Return [X, Y] of the center of cell containing provided text 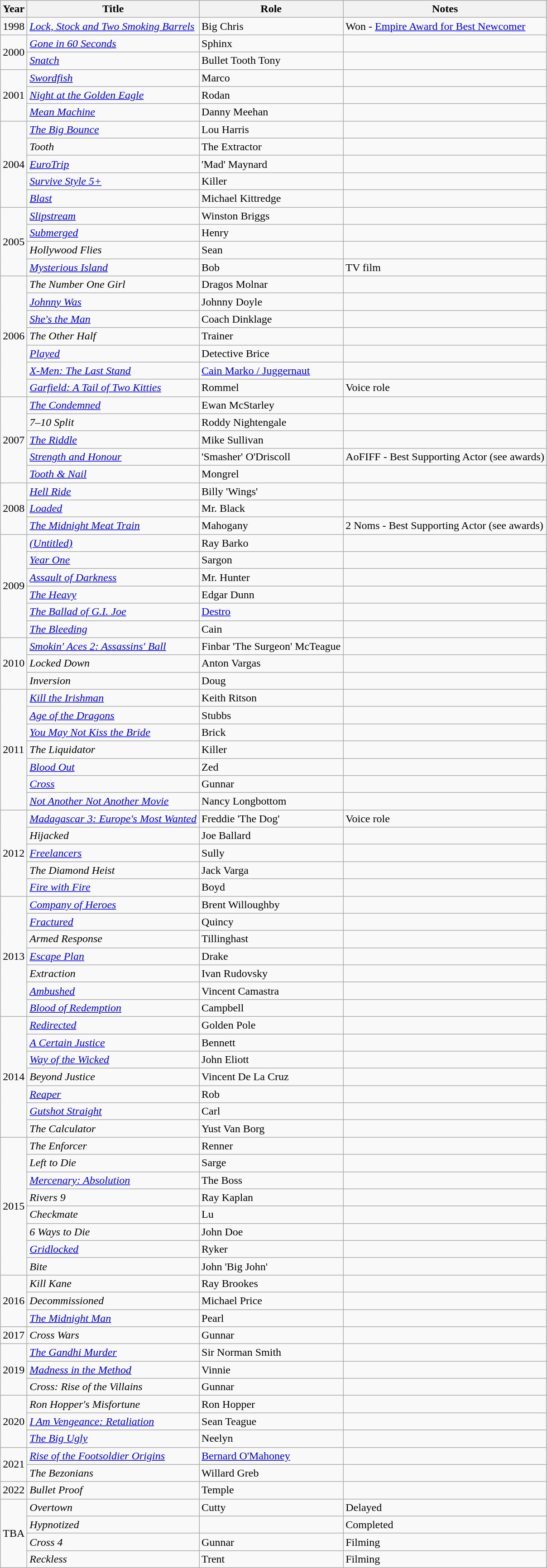
Delayed [445, 1507]
Ryker [271, 1249]
Quincy [271, 922]
The Midnight Meat Train [113, 526]
Slipstream [113, 216]
Left to Die [113, 1163]
Fractured [113, 922]
Stubbs [271, 715]
Rommel [271, 388]
2016 [14, 1301]
Rivers 9 [113, 1197]
Decommissioned [113, 1301]
1998 [14, 26]
Mercenary: Absolution [113, 1180]
Vincent De La Cruz [271, 1077]
Won - Empire Award for Best Newcomer [445, 26]
Role [271, 9]
Hypnotized [113, 1525]
Title [113, 9]
Hijacked [113, 836]
Way of the Wicked [113, 1060]
Mongrel [271, 474]
Renner [271, 1146]
Lock, Stock and Two Smoking Barrels [113, 26]
Brent Willoughby [271, 905]
Joe Ballard [271, 836]
Yust Van Borg [271, 1129]
Freelancers [113, 853]
The Calculator [113, 1129]
Mysterious Island [113, 267]
The Riddle [113, 439]
The Boss [271, 1180]
Detective Brice [271, 353]
Cross: Rise of the Villains [113, 1387]
Sargon [271, 560]
Bullet Proof [113, 1490]
Tillinghast [271, 939]
Ron Hopper [271, 1404]
Golden Pole [271, 1025]
Smokin' Aces 2: Assassins' Ball [113, 646]
Assault of Darkness [113, 577]
Blast [113, 198]
Submerged [113, 233]
The Gandhi Murder [113, 1353]
Johnny Doyle [271, 302]
Cross 4 [113, 1542]
2009 [14, 586]
Hollywood Flies [113, 250]
Mike Sullivan [271, 439]
2005 [14, 242]
2001 [14, 95]
Mr. Hunter [271, 577]
Freddie 'The Dog' [271, 819]
Sean Teague [271, 1421]
John Doe [271, 1232]
Bullet Tooth Tony [271, 61]
Kill Kane [113, 1283]
She's the Man [113, 319]
Completed [445, 1525]
Ewan McStarley [271, 405]
Destro [271, 612]
Anton Vargas [271, 663]
2007 [14, 439]
Henry [271, 233]
Cain [271, 629]
Dragos Molnar [271, 285]
Company of Heroes [113, 905]
Year One [113, 560]
Played [113, 353]
Billy 'Wings' [271, 491]
Jack Varga [271, 870]
Lu [271, 1215]
Kill the Irishman [113, 698]
Gridlocked [113, 1249]
The Heavy [113, 595]
John 'Big John' [271, 1266]
Bob [271, 267]
The Big Ugly [113, 1439]
Mean Machine [113, 112]
Roddy Nightengale [271, 422]
2021 [14, 1464]
Strength and Honour [113, 457]
Trainer [271, 336]
Zed [271, 767]
You May Not Kiss the Bride [113, 732]
2011 [14, 749]
2010 [14, 663]
'Mad' Maynard [271, 164]
Cross [113, 784]
Drake [271, 956]
Marco [271, 78]
Vinnie [271, 1370]
Tooth & Nail [113, 474]
Blood Out [113, 767]
Madagascar 3: Europe's Most Wanted [113, 819]
Sully [271, 853]
Rob [271, 1094]
2017 [14, 1335]
Bite [113, 1266]
Rise of the Footsoldier Origins [113, 1456]
Cross Wars [113, 1335]
2004 [14, 164]
Finbar 'The Surgeon' McTeague [271, 646]
Reaper [113, 1094]
The Liquidator [113, 749]
Vincent Camastra [271, 991]
Mr. Black [271, 509]
Garfield: A Tail of Two Kitties [113, 388]
Madness in the Method [113, 1370]
Doug [271, 681]
Reckless [113, 1559]
The Big Bounce [113, 129]
Not Another Not Another Movie [113, 801]
Michael Kittredge [271, 198]
2013 [14, 956]
Snatch [113, 61]
Neelyn [271, 1439]
Redirected [113, 1025]
2022 [14, 1490]
Sir Norman Smith [271, 1353]
The Extractor [271, 147]
Beyond Justice [113, 1077]
Armed Response [113, 939]
Night at the Golden Eagle [113, 95]
2020 [14, 1421]
2014 [14, 1077]
Ivan Rudovsky [271, 973]
2006 [14, 336]
Hell Ride [113, 491]
Swordfish [113, 78]
Blood of Redemption [113, 1008]
The Diamond Heist [113, 870]
Campbell [271, 1008]
Temple [271, 1490]
(Untitled) [113, 543]
Notes [445, 9]
Coach Dinklage [271, 319]
Bennett [271, 1042]
Rodan [271, 95]
Ambushed [113, 991]
6 Ways to Die [113, 1232]
The Number One Girl [113, 285]
The Enforcer [113, 1146]
Pearl [271, 1318]
AoFIFF - Best Supporting Actor (see awards) [445, 457]
I Am Vengeance: Retaliation [113, 1421]
Cain Marko / Juggernaut [271, 371]
Danny Meehan [271, 112]
The Ballad of G.I. Joe [113, 612]
Sphinx [271, 43]
Locked Down [113, 663]
Ray Kaplan [271, 1197]
Overtown [113, 1507]
Trent [271, 1559]
John Eliott [271, 1060]
Sarge [271, 1163]
Year [14, 9]
2000 [14, 52]
Michael Price [271, 1301]
Mahogany [271, 526]
Tooth [113, 147]
The Other Half [113, 336]
EuroTrip [113, 164]
The Midnight Man [113, 1318]
Johnny Was [113, 302]
Cutty [271, 1507]
TBA [14, 1533]
Fire with Fire [113, 887]
2015 [14, 1206]
Ray Brookes [271, 1283]
Gutshot Straight [113, 1111]
Loaded [113, 509]
Willard Greb [271, 1473]
Boyd [271, 887]
Big Chris [271, 26]
A Certain Justice [113, 1042]
Lou Harris [271, 129]
Age of the Dragons [113, 715]
X-Men: The Last Stand [113, 371]
Nancy Longbottom [271, 801]
2 Noms - Best Supporting Actor (see awards) [445, 526]
Extraction [113, 973]
'Smasher' O'Driscoll [271, 457]
Keith Ritson [271, 698]
2008 [14, 508]
Ron Hopper's Misfortune [113, 1404]
7–10 Split [113, 422]
The Bleeding [113, 629]
Winston Briggs [271, 216]
Inversion [113, 681]
The Condemned [113, 405]
Checkmate [113, 1215]
Brick [271, 732]
2019 [14, 1370]
TV film [445, 267]
Gone in 60 Seconds [113, 43]
Ray Barko [271, 543]
Survive Style 5+ [113, 181]
2012 [14, 853]
The Bezonians [113, 1473]
Sean [271, 250]
Escape Plan [113, 956]
Carl [271, 1111]
Bernard O'Mahoney [271, 1456]
Edgar Dunn [271, 595]
